Determine the [X, Y] coordinate at the center of the cell enclosing the given text.  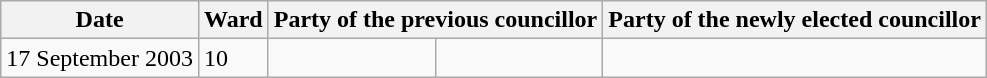
10 [233, 58]
Ward [233, 20]
Date [100, 20]
Party of the previous councillor [436, 20]
17 September 2003 [100, 58]
Party of the newly elected councillor [795, 20]
